Provide the (X, Y) coordinate of the cell's center where the given text is located.  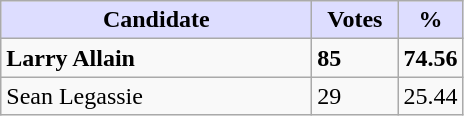
29 (355, 96)
Candidate (156, 20)
Larry Allain (156, 58)
85 (355, 58)
25.44 (430, 96)
Votes (355, 20)
Sean Legassie (156, 96)
74.56 (430, 58)
% (430, 20)
